Find where the given text appears and provide that cell's center as (X, Y) coordinate. 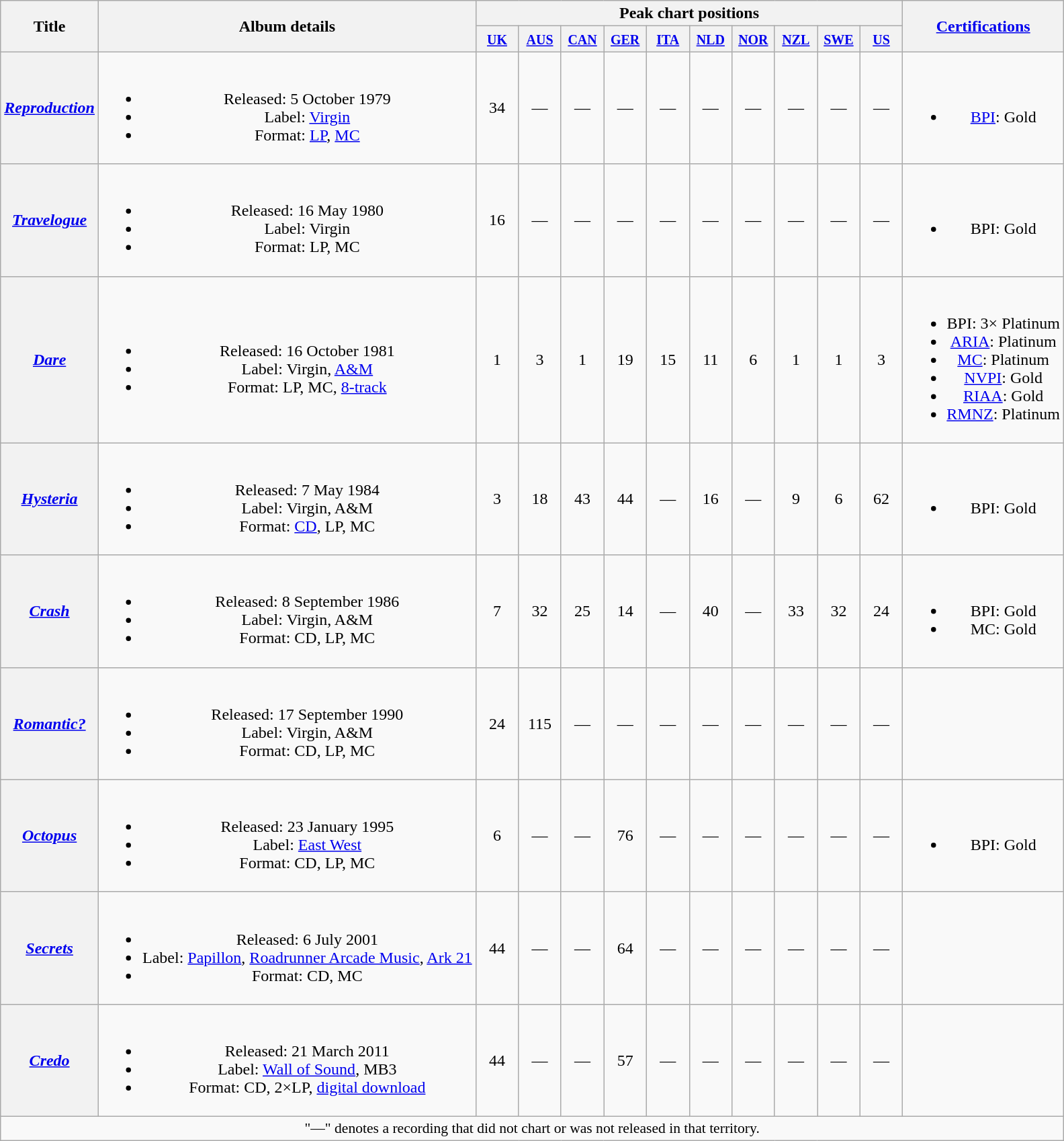
25 (582, 611)
ITA (668, 39)
US (881, 39)
34 (497, 108)
NLD (711, 39)
115 (540, 723)
Reproduction (50, 108)
19 (625, 360)
40 (711, 611)
Released: 21 March 2011Label: Wall of Sound, MB3Format: CD, 2×LP, digital download (287, 1060)
15 (668, 360)
Released: 23 January 1995Label: East WestFormat: CD, LP, MC (287, 836)
UK (497, 39)
Title (50, 26)
Romantic? (50, 723)
Album details (287, 26)
"—" denotes a recording that did not chart or was not released in that territory. (532, 1128)
76 (625, 836)
Crash (50, 611)
57 (625, 1060)
7 (497, 611)
Dare (50, 360)
9 (796, 499)
GER (625, 39)
Hysteria (50, 499)
BPI: GoldMC: Gold (983, 611)
18 (540, 499)
CAN (582, 39)
Released: 5 October 1979Label: VirginFormat: LP, MC (287, 108)
Travelogue (50, 220)
Released: 17 September 1990Label: Virgin, A&MFormat: CD, LP, MC (287, 723)
Credo (50, 1060)
Octopus (50, 836)
Certifications (983, 26)
43 (582, 499)
Released: 6 July 2001Label: Papillon, Roadrunner Arcade Music, Ark 21Format: CD, MC (287, 947)
Released: 16 May 1980Label: VirginFormat: LP, MC (287, 220)
Released: 7 May 1984Label: Virgin, A&MFormat: CD, LP, MC (287, 499)
Released: 8 September 1986Label: Virgin, A&MFormat: CD, LP, MC (287, 611)
64 (625, 947)
33 (796, 611)
Secrets (50, 947)
AUS (540, 39)
Peak chart positions (689, 13)
Released: 16 October 1981Label: Virgin, A&MFormat: LP, MC, 8-track (287, 360)
SWE (839, 39)
62 (881, 499)
BPI: 3× PlatinumARIA: PlatinumMC: PlatinumNVPI: GoldRIAA: GoldRMNZ: Platinum (983, 360)
11 (711, 360)
NOR (754, 39)
NZL (796, 39)
14 (625, 611)
